For the text-containing cell, return its midpoint in (X, Y) coordinate format. 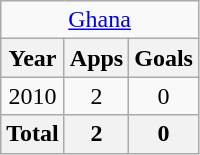
Goals (164, 58)
Total (33, 134)
2010 (33, 96)
Ghana (100, 20)
Year (33, 58)
Apps (96, 58)
